Return [X, Y] of the center of cell containing provided text 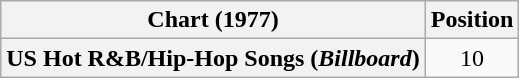
US Hot R&B/Hip-Hop Songs (Billboard) [213, 58]
10 [472, 58]
Chart (1977) [213, 20]
Position [472, 20]
